Find where the given text appears and provide that cell's center as [x, y] coordinate. 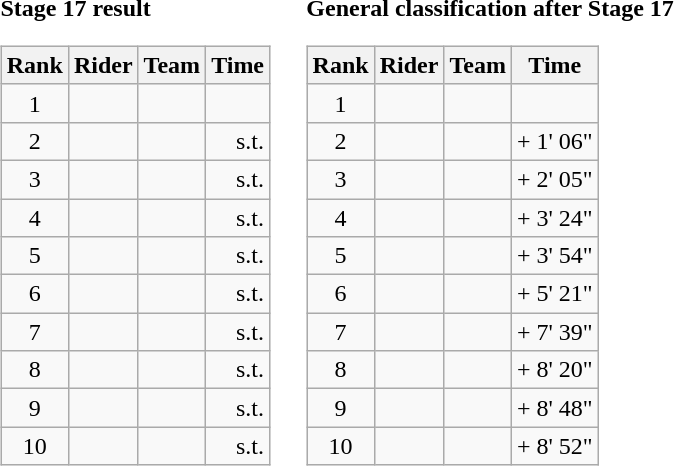
+ 8' 20" [554, 370]
+ 7' 39" [554, 332]
+ 8' 52" [554, 446]
+ 3' 54" [554, 256]
+ 2' 05" [554, 179]
+ 8' 48" [554, 408]
+ 3' 24" [554, 217]
+ 1' 06" [554, 141]
+ 5' 21" [554, 294]
